Pinpoint the cell where the given text exists, returning its (x, y) midpoint coordinate. 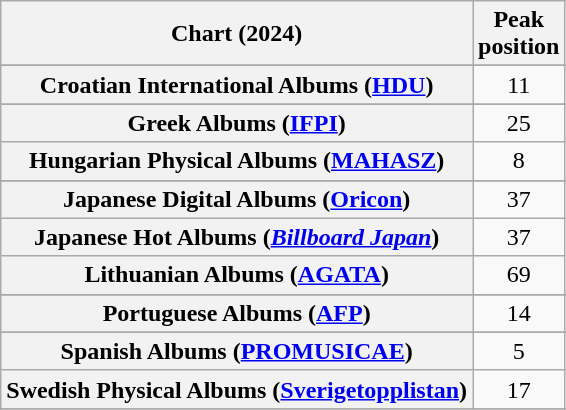
11 (519, 85)
5 (519, 351)
Greek Albums (IFPI) (237, 123)
Peakposition (519, 34)
Hungarian Physical Albums (MAHASZ) (237, 161)
Japanese Digital Albums (Oricon) (237, 199)
Portuguese Albums (AFP) (237, 313)
8 (519, 161)
14 (519, 313)
Spanish Albums (PROMUSICAE) (237, 351)
17 (519, 389)
Swedish Physical Albums (Sverigetopplistan) (237, 389)
Lithuanian Albums (AGATA) (237, 275)
69 (519, 275)
Japanese Hot Albums (Billboard Japan) (237, 237)
Chart (2024) (237, 34)
Croatian International Albums (HDU) (237, 85)
25 (519, 123)
